Pinpoint the cell where the given text exists, returning its [x, y] midpoint coordinate. 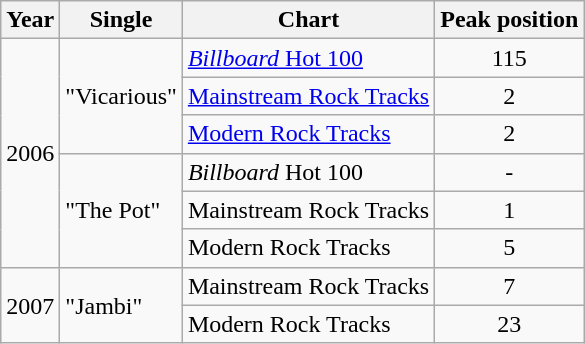
Single [122, 20]
7 [510, 286]
5 [510, 248]
"Vicarious" [122, 96]
Chart [308, 20]
23 [510, 324]
115 [510, 58]
- [510, 172]
2007 [30, 305]
"Jambi" [122, 305]
"The Pot" [122, 210]
2006 [30, 153]
1 [510, 210]
Year [30, 20]
Peak position [510, 20]
